Search for the cell housing the specified text and yield its [X, Y] center coordinate. 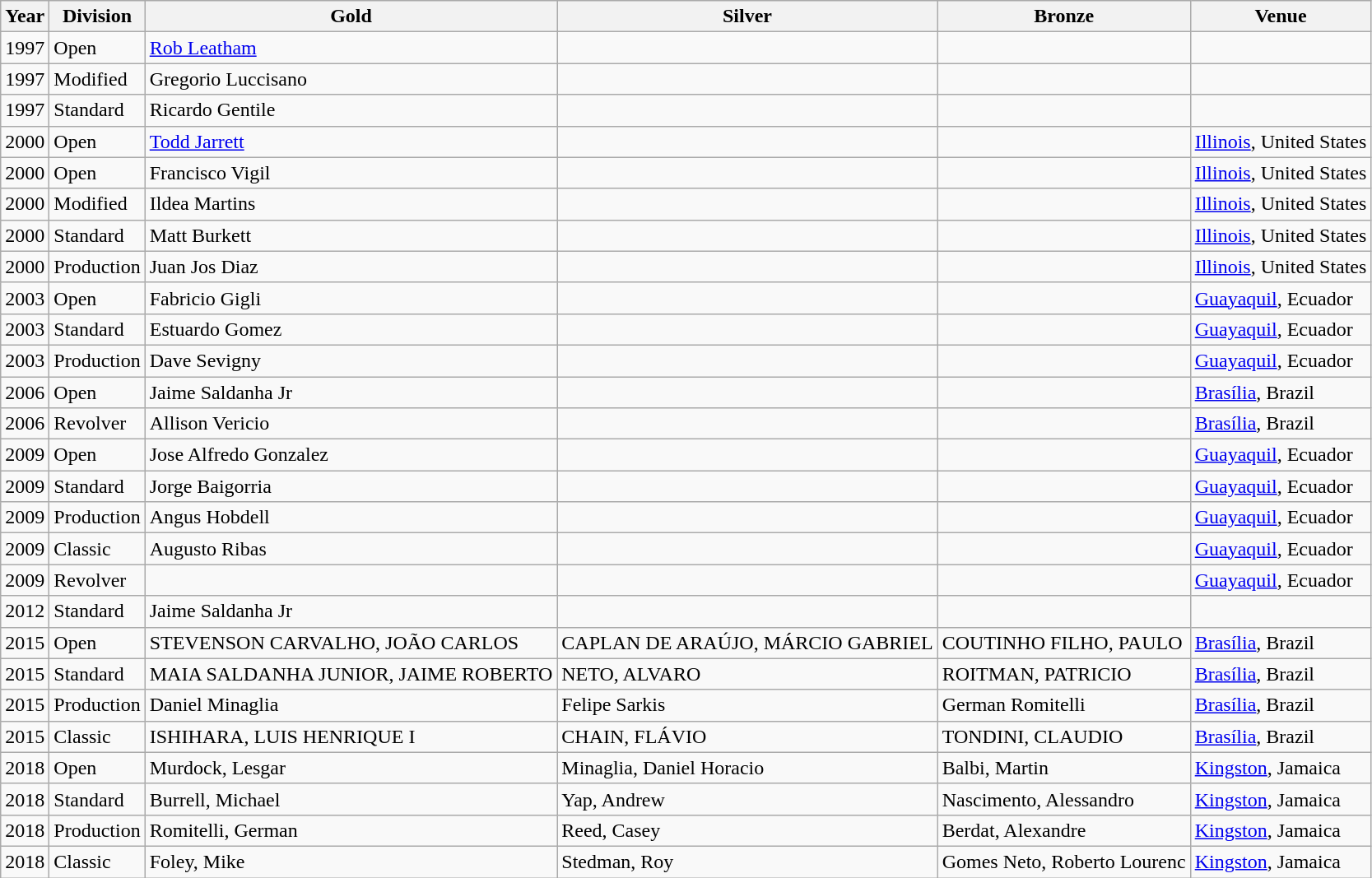
Fabricio Gigli [351, 298]
STEVENSON CARVALHO, JOÃO CARLOS [351, 643]
Ricardo Gentile [351, 110]
Burrell, Michael [351, 799]
CAPLAN DE ARAÚJO, MÁRCIO GABRIEL [747, 643]
Venue [1281, 16]
Dave Sevigny [351, 360]
Francisco Vigil [351, 173]
Silver [747, 16]
Berdat, Alexandre [1063, 830]
TONDINI, CLAUDIO [1063, 736]
ISHIHARA, LUIS HENRIQUE I [351, 736]
ROITMAN, PATRICIO [1063, 674]
Rob Leatham [351, 48]
Reed, Casey [747, 830]
Yap, Andrew [747, 799]
Minaglia, Daniel Horacio [747, 768]
Nascimento, Alessandro [1063, 799]
Bronze [1063, 16]
Juan Jos Diaz [351, 267]
NETO, ALVARO [747, 674]
Year [25, 16]
CHAIN, FLÁVIO [747, 736]
Romitelli, German [351, 830]
Todd Jarrett [351, 142]
German Romitelli [1063, 705]
Estuardo Gomez [351, 329]
Allison Vericio [351, 424]
Murdock, Lesgar [351, 768]
2012 [25, 611]
Gomes Neto, Roberto Lourenc [1063, 862]
Jorge Baigorria [351, 486]
Augusto Ribas [351, 549]
Gold [351, 16]
Gregorio Luccisano [351, 79]
Daniel Minaglia [351, 705]
Jose Alfredo Gonzalez [351, 455]
Balbi, Martin [1063, 768]
Stedman, Roy [747, 862]
Matt Burkett [351, 235]
Ildea Martins [351, 204]
Division [97, 16]
Foley, Mike [351, 862]
Angus Hobdell [351, 518]
Felipe Sarkis [747, 705]
MAIA SALDANHA JUNIOR, JAIME ROBERTO [351, 674]
COUTINHO FILHO, PAULO [1063, 643]
